Return the (x, y) coordinate for the center point of the cell that contains the specified text.  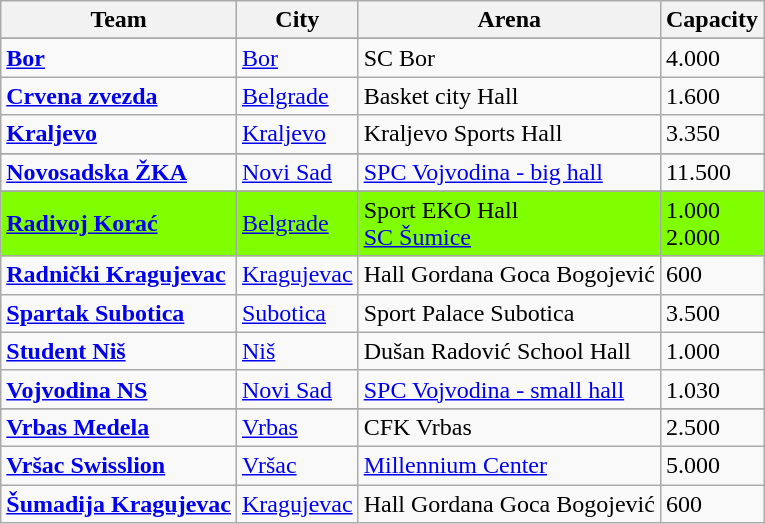
Team (119, 20)
SPC Vojvodina - big hall (509, 172)
Basket city Hall (509, 96)
Kraljevo Sports Hall (509, 134)
Arena (509, 20)
Capacity (712, 20)
Radnički Kragujevac (119, 275)
Novosadska ŽKA (119, 172)
Sport EKO HallSC Šumice (509, 224)
Vršac (297, 465)
SPC Vojvodina - small hall (509, 389)
SC Bor (509, 58)
Vršac Swisslion (119, 465)
Niš (297, 351)
City (297, 20)
1.600 (712, 96)
Subotica (297, 313)
1.030 (712, 389)
3.350 (712, 134)
Dušan Radović School Hall (509, 351)
CFK Vrbas (509, 427)
Student Niš (119, 351)
4.000 (712, 58)
Šumadija Kragujevac (119, 503)
1.0002.000 (712, 224)
Vrbas (297, 427)
3.500 (712, 313)
Millennium Center (509, 465)
11.500 (712, 172)
2.500 (712, 427)
5.000 (712, 465)
Crvena zvezda (119, 96)
Radivoj Korać (119, 224)
Vojvodina NS (119, 389)
Vrbas Medela (119, 427)
Spartak Subotica (119, 313)
Sport Palace Subotica (509, 313)
1.000 (712, 351)
